Return [x, y] of the center of cell containing provided text 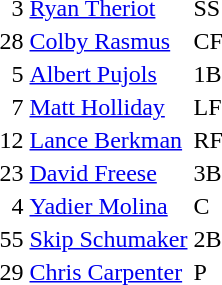
Yadier Molina [108, 206]
David Freese [108, 173]
Matt Holliday [108, 107]
Lance Berkman [108, 140]
Albert Pujols [108, 74]
Skip Schumaker [108, 239]
Colby Rasmus [108, 41]
